For the text-containing cell, return its midpoint in [X, Y] coordinate format. 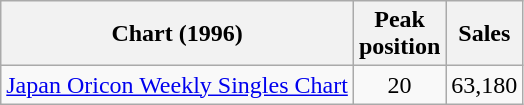
Chart (1996) [178, 34]
Sales [484, 34]
63,180 [484, 85]
Peakposition [399, 34]
20 [399, 85]
Japan Oricon Weekly Singles Chart [178, 85]
